Locate the cell with the specified text and output its (x, y) center coordinate. 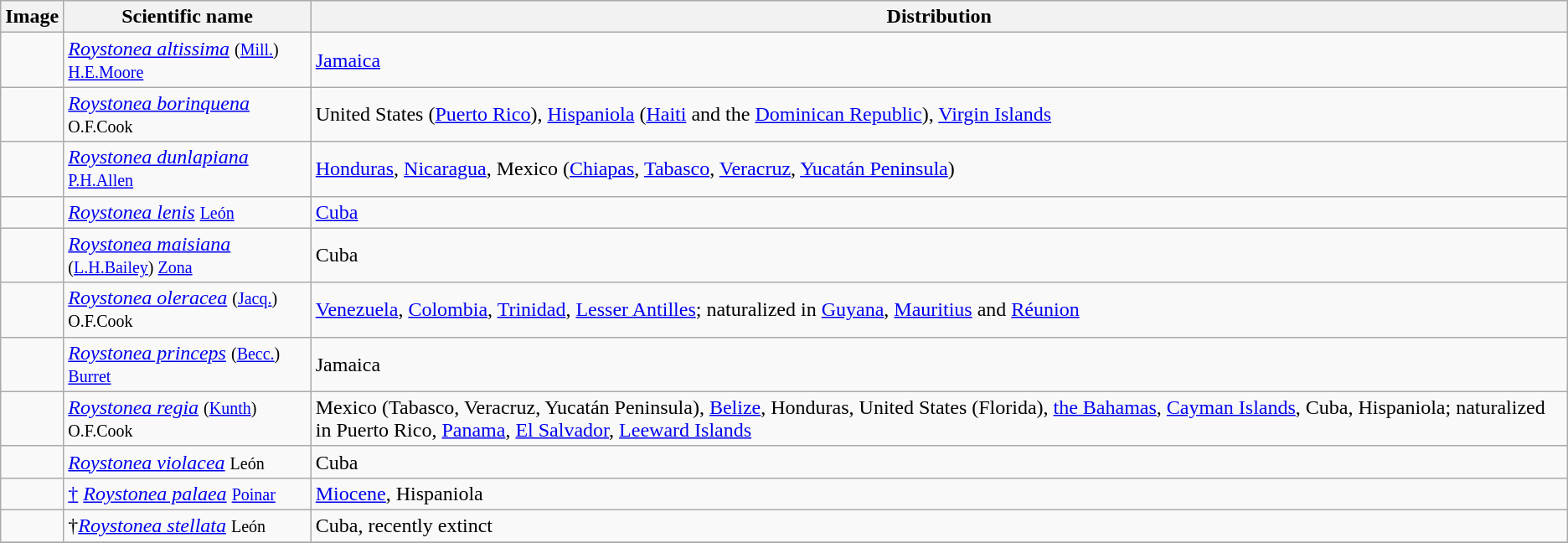
† Roystonea palaea Poinar (188, 494)
Scientific name (188, 17)
Roystonea lenis León (188, 212)
United States (Puerto Rico), Hispaniola (Haiti and the Dominican Republic), Virgin Islands (939, 114)
Roystonea altissima (Mill.) H.E.Moore (188, 60)
Roystonea dunlapiana P.H.Allen (188, 169)
Roystonea borinquena O.F.Cook (188, 114)
Roystonea princeps (Becc.) Burret (188, 364)
†Roystonea stellata León (188, 525)
Cuba, recently extinct (939, 525)
Venezuela, Colombia, Trinidad, Lesser Antilles; naturalized in Guyana, Mauritius and Réunion (939, 310)
Image (32, 17)
Distribution (939, 17)
Roystonea oleracea (Jacq.) O.F.Cook (188, 310)
Roystonea violacea León (188, 462)
Honduras, Nicaragua, Mexico (Chiapas, Tabasco, Veracruz, Yucatán Peninsula) (939, 169)
Roystonea regia (Kunth) O.F.Cook (188, 419)
Miocene, Hispaniola (939, 494)
Roystonea maisiana (L.H.Bailey) Zona (188, 255)
